Search for the cell housing the specified text and yield its [x, y] center coordinate. 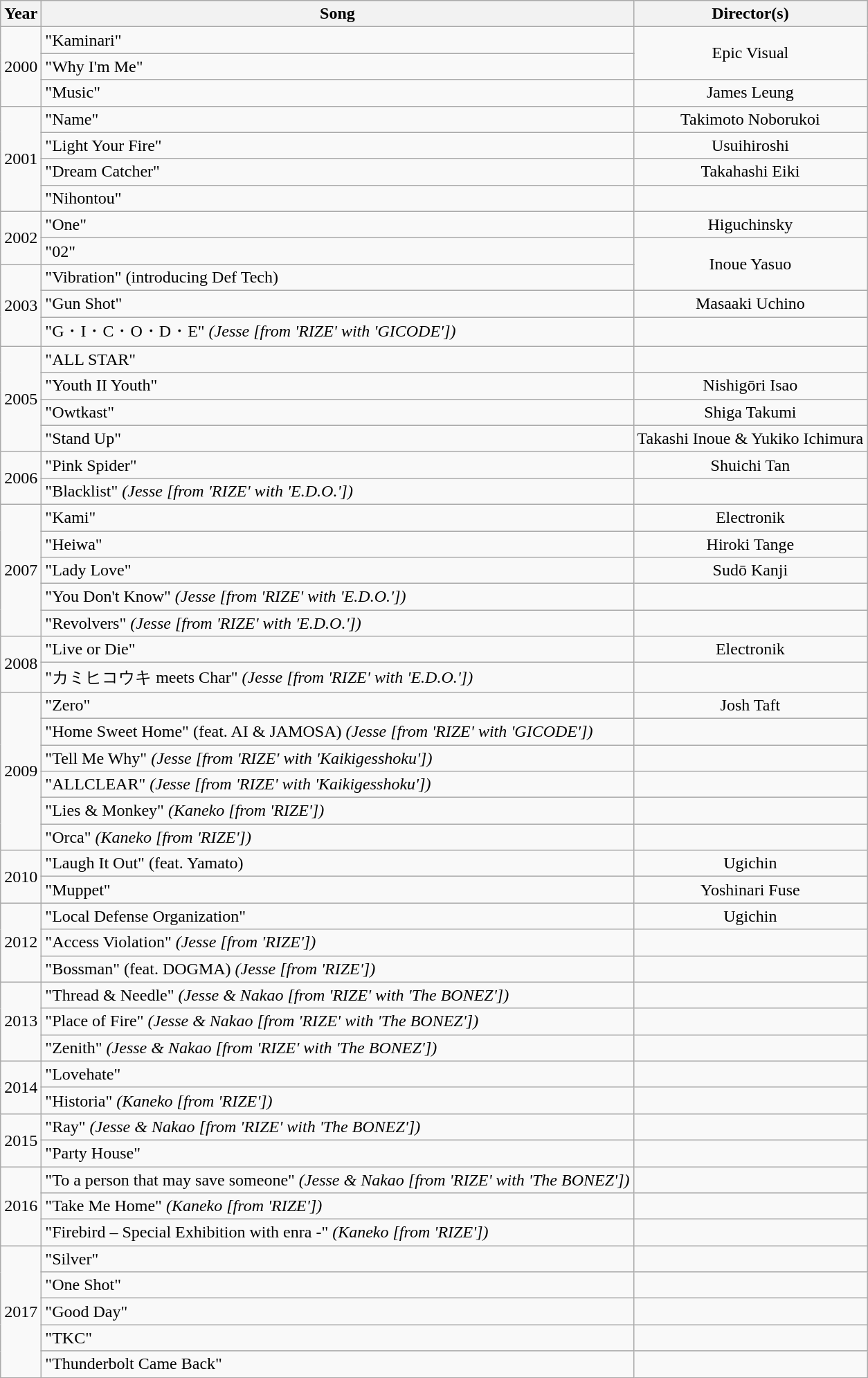
Yoshinari Fuse [750, 890]
"Lies & Monkey" (Kaneko [from 'RIZE']) [338, 811]
"Historia" (Kaneko [from 'RIZE']) [338, 1100]
"Blacklist" (Jesse [from 'RIZE' with 'E.D.O.']) [338, 491]
"Kaminari" [338, 40]
"One Shot" [338, 1285]
2012 [21, 942]
"Lady Love" [338, 571]
2006 [21, 478]
"Dream Catcher" [338, 172]
"Music" [338, 93]
"Party House" [338, 1153]
2014 [21, 1087]
"Orca" (Kaneko [from 'RIZE']) [338, 837]
"You Don't Know" (Jesse [from 'RIZE' with 'E.D.O.']) [338, 597]
"Bossman" (feat. DOGMA) (Jesse [from 'RIZE']) [338, 969]
2007 [21, 570]
"02" [338, 251]
"Gun Shot" [338, 303]
"Firebird – Special Exhibition with enra -" (Kaneko [from 'RIZE']) [338, 1233]
2015 [21, 1140]
"Zero" [338, 705]
"Muppet" [338, 890]
Inoue Yasuo [750, 264]
"Tell Me Why" (Jesse [from 'RIZE' with 'Kaikigesshoku']) [338, 758]
Usuihiroshi [750, 145]
"Home Sweet Home" (feat. AI & JAMOSA) (Jesse [from 'RIZE' with 'GICODE']) [338, 731]
Sudō Kanji [750, 571]
"Silver" [338, 1259]
"Youth II Youth" [338, 386]
"Laugh It Out" (feat. Yamato) [338, 864]
"Take Me Home" (Kaneko [from 'RIZE']) [338, 1206]
Shuichi Tan [750, 465]
2003 [21, 305]
Masaaki Uchino [750, 303]
2002 [21, 238]
"カミヒコウキ meets Char" (Jesse [from 'RIZE' with 'E.D.O.']) [338, 677]
"One" [338, 224]
"Lovehate" [338, 1074]
2008 [21, 665]
"Name" [338, 119]
"To a person that may save someone" (Jesse & Nakao [from 'RIZE' with 'The BONEZ']) [338, 1179]
"Pink Spider" [338, 465]
"Good Day" [338, 1312]
"Heiwa" [338, 544]
2000 [21, 66]
"Zenith" (Jesse & Nakao [from 'RIZE' with 'The BONEZ']) [338, 1048]
"Vibration" (introducing Def Tech) [338, 277]
"Revolvers" (Jesse [from 'RIZE' with 'E.D.O.']) [338, 623]
"Nihontou" [338, 198]
2017 [21, 1312]
"Why I'm Me" [338, 66]
"Access Violation" (Jesse [from 'RIZE']) [338, 942]
2010 [21, 877]
James Leung [750, 93]
2009 [21, 771]
"Local Defense Organization" [338, 916]
"Thunderbolt Came Back" [338, 1364]
"ALLCLEAR" (Jesse [from 'RIZE' with 'Kaikigesshoku']) [338, 785]
Director(s) [750, 14]
"Owtkast" [338, 412]
"Ray" (Jesse & Nakao [from 'RIZE' with 'The BONEZ']) [338, 1127]
Shiga Takumi [750, 412]
"Place of Fire" (Jesse & Nakao [from 'RIZE' with 'The BONEZ']) [338, 1021]
Year [21, 14]
Takimoto Noborukoi [750, 119]
Hiroki Tange [750, 544]
Takashi Inoue & Yukiko Ichimura [750, 438]
"G・I・C・O・D・E" (Jesse [from 'RIZE' with 'GICODE']) [338, 332]
"Kami" [338, 517]
"ALL STAR" [338, 359]
Josh Taft [750, 705]
Nishigōri Isao [750, 386]
"Live or Die" [338, 650]
2001 [21, 159]
2005 [21, 399]
Epic Visual [750, 53]
2013 [21, 1021]
2016 [21, 1206]
Song [338, 14]
"Thread & Needle" (Jesse & Nakao [from 'RIZE' with 'The BONEZ']) [338, 995]
Takahashi Eiki [750, 172]
Higuchinsky [750, 224]
"TKC" [338, 1338]
"Stand Up" [338, 438]
"Light Your Fire" [338, 145]
